Identify which cell holds the provided text, then report its [x, y] central coordinate. 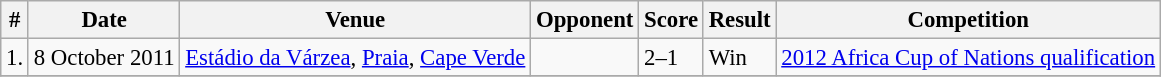
Result [740, 20]
Opponent [585, 20]
Competition [968, 20]
Date [104, 20]
8 October 2011 [104, 58]
1. [15, 58]
2–1 [672, 58]
2012 Africa Cup of Nations qualification [968, 58]
Win [740, 58]
Score [672, 20]
Estádio da Várzea, Praia, Cape Verde [356, 58]
# [15, 20]
Venue [356, 20]
